For the text-containing cell, return its midpoint in [x, y] coordinate format. 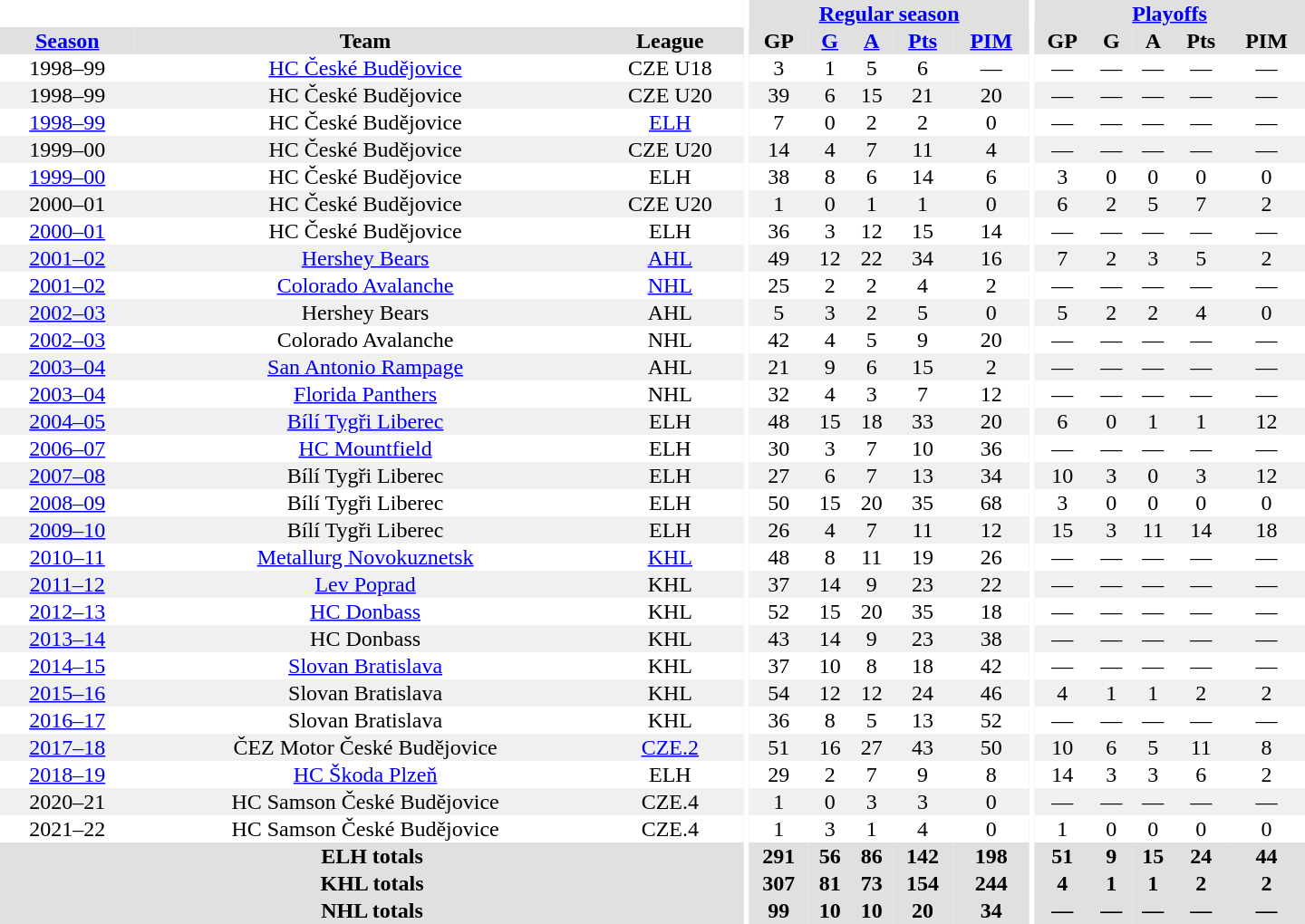
Team [364, 41]
2018–19 [67, 775]
2013–14 [67, 639]
291 [779, 856]
307 [779, 883]
CZE.2 [671, 747]
NHL totals [372, 910]
73 [872, 883]
2021–22 [67, 829]
2012–13 [67, 611]
Regular season [889, 14]
Metallurg Novokuznetsk [364, 557]
2010–11 [67, 557]
2006–07 [67, 448]
154 [923, 883]
44 [1267, 856]
ČEZ Motor České Budějovice [364, 747]
198 [991, 856]
Florida Panthers [364, 394]
30 [779, 448]
244 [991, 883]
2016–17 [67, 720]
HC Mountfield [364, 448]
54 [779, 693]
2015–16 [67, 693]
CZE U18 [671, 68]
2011–12 [67, 584]
2017–18 [67, 747]
2009–10 [67, 530]
League [671, 41]
86 [872, 856]
39 [779, 95]
KHL totals [372, 883]
68 [991, 503]
2008–09 [67, 503]
32 [779, 394]
46 [991, 693]
25 [779, 285]
San Antonio Rampage [364, 367]
2020–21 [67, 802]
ELH totals [372, 856]
56 [830, 856]
33 [923, 421]
99 [779, 910]
81 [830, 883]
HC Škoda Plzeň [364, 775]
Playoffs [1169, 14]
2004–05 [67, 421]
19 [923, 557]
49 [779, 258]
142 [923, 856]
Lev Poprad [364, 584]
2014–15 [67, 666]
29 [779, 775]
Season [67, 41]
2007–08 [67, 476]
